Detect which cell encompasses the target text, then output its [x, y] center coordinate. 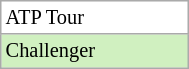
ATP Tour [95, 17]
Challenger [95, 51]
